Provide the [X, Y] coordinate of the cell's center where the given text is located.  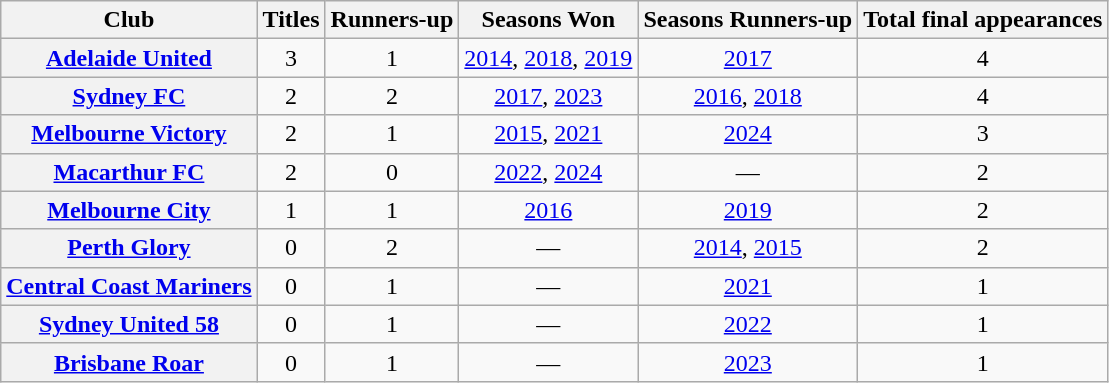
Runners-up [392, 20]
2016, 2018 [748, 96]
2019 [748, 210]
Brisbane Roar [129, 362]
2014, 2018, 2019 [548, 58]
2017, 2023 [548, 96]
Melbourne Victory [129, 134]
Macarthur FC [129, 172]
Sydney United 58 [129, 324]
Seasons Runners-up [748, 20]
Total final appearances [983, 20]
2014, 2015 [748, 248]
2022, 2024 [548, 172]
Perth Glory [129, 248]
2016 [548, 210]
2024 [748, 134]
2015, 2021 [548, 134]
Seasons Won [548, 20]
Sydney FC [129, 96]
Club [129, 20]
Melbourne City [129, 210]
2023 [748, 362]
Adelaide United [129, 58]
Central Coast Mariners [129, 286]
2021 [748, 286]
2022 [748, 324]
Titles [291, 20]
2017 [748, 58]
